From the cell containing the given text, extract its center point as [X, Y] coordinate. 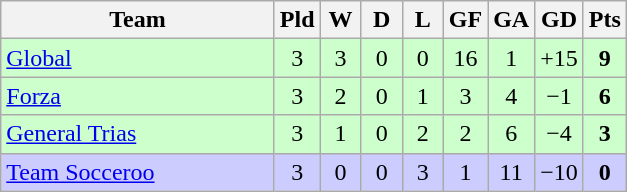
General Trias [138, 134]
GA [512, 20]
11 [512, 172]
9 [604, 58]
+15 [560, 58]
GD [560, 20]
16 [465, 58]
−10 [560, 172]
Pld [297, 20]
Team Socceroo [138, 172]
Pts [604, 20]
W [340, 20]
Global [138, 58]
Forza [138, 96]
Team [138, 20]
−4 [560, 134]
L [422, 20]
−1 [560, 96]
GF [465, 20]
D [382, 20]
4 [512, 96]
